Provide the (X, Y) coordinate of the cell's center where the given text is located.  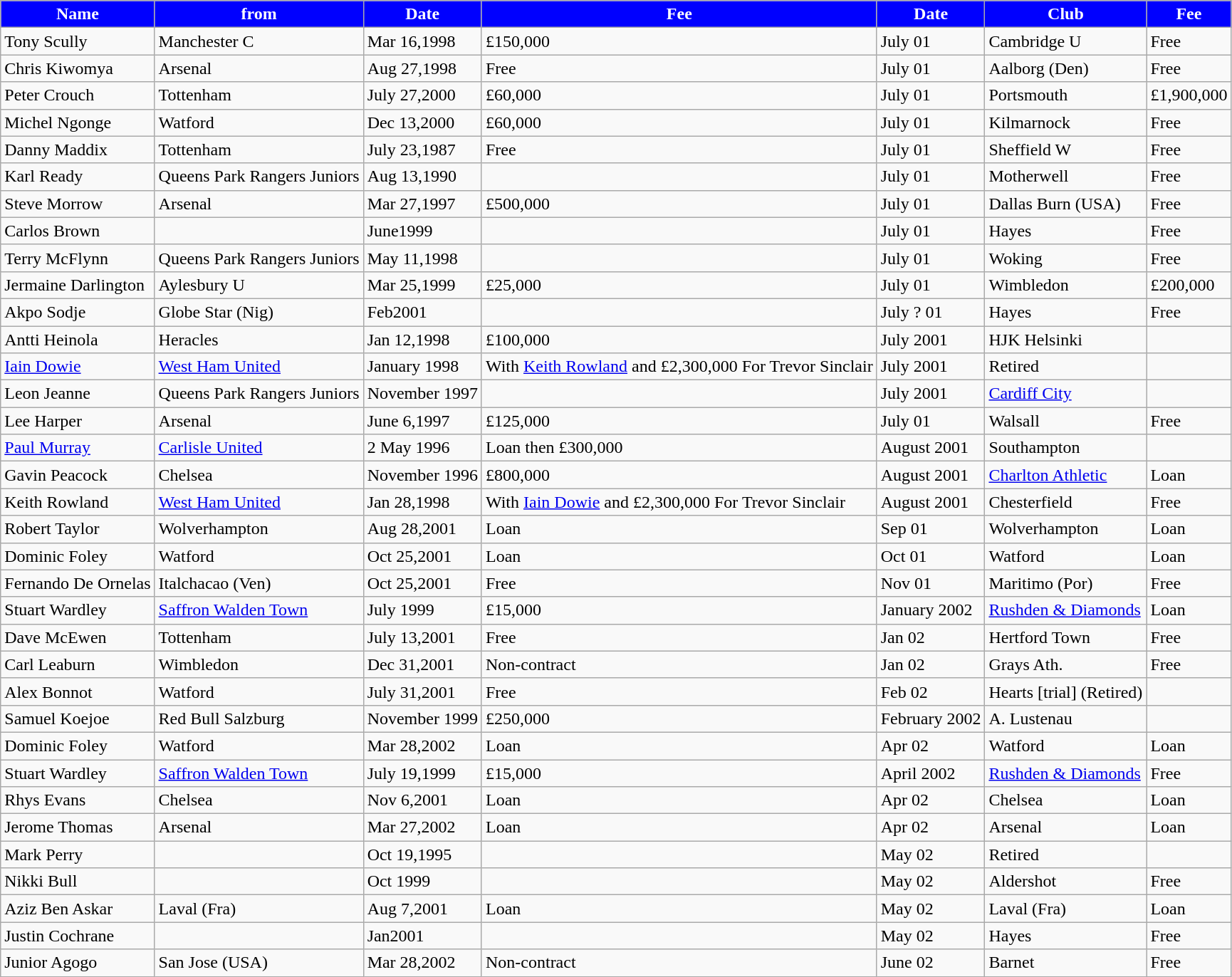
January 2002 (931, 610)
Rhys Evans (78, 800)
July 27,2000 (422, 95)
Motherwell (1065, 177)
November 1997 (422, 394)
Dec 31,2001 (422, 664)
Feb2001 (422, 312)
Manchester C (259, 41)
Dallas Burn (USA) (1065, 204)
£100,000 (679, 340)
Carlisle United (259, 448)
Sheffield W (1065, 150)
Lee Harper (78, 421)
£125,000 (679, 421)
July 1999 (422, 610)
Steve Morrow (78, 204)
July 13,2001 (422, 637)
February 2002 (931, 719)
£500,000 (679, 204)
Feb 02 (931, 691)
April 2002 (931, 773)
Robert Taylor (78, 529)
Danny Maddix (78, 150)
Jan2001 (422, 936)
Chesterfield (1065, 502)
July 31,2001 (422, 691)
June 6,1997 (422, 421)
November 1999 (422, 719)
Aug 13,1990 (422, 177)
Aug 7,2001 (422, 909)
Oct 19,1995 (422, 855)
Jerome Thomas (78, 827)
San Jose (USA) (259, 963)
£800,000 (679, 475)
Karl Ready (78, 177)
Nov 6,2001 (422, 800)
Name (78, 14)
Kilmarnock (1065, 122)
Junior Agogo (78, 963)
Mar 27,2002 (422, 827)
Walsall (1065, 421)
Aldershot (1065, 882)
Dave McEwen (78, 637)
Mar 16,1998 (422, 41)
July 23,1987 (422, 150)
2 May 1996 (422, 448)
Loan then £300,000 (679, 448)
Michel Ngonge (78, 122)
Antti Heinola (78, 340)
Mark Perry (78, 855)
Leon Jeanne (78, 394)
Tony Scully (78, 41)
Jan 12,1998 (422, 340)
With Iain Dowie and £2,300,000 For Trevor Sinclair (679, 502)
Red Bull Salzburg (259, 719)
July ? 01 (931, 312)
Justin Cochrane (78, 936)
A. Lustenau (1065, 719)
Fernando De Ornelas (78, 583)
Hearts [trial] (Retired) (1065, 691)
from (259, 14)
Sep 01 (931, 529)
Akpo Sodje (78, 312)
Grays Ath. (1065, 664)
Nikki Bull (78, 882)
Portsmouth (1065, 95)
£25,000 (679, 285)
Aylesbury U (259, 285)
Maritimo (Por) (1065, 583)
June 02 (931, 963)
Chris Kiwomya (78, 68)
Paul Murray (78, 448)
Nov 01 (931, 583)
Samuel Koejoe (78, 719)
January 1998 (422, 367)
Aalborg (Den) (1065, 68)
£200,000 (1189, 285)
£150,000 (679, 41)
Southampton (1065, 448)
Italchacao (Ven) (259, 583)
Hertford Town (1065, 637)
Alex Bonnot (78, 691)
Oct 1999 (422, 882)
May 11,1998 (422, 258)
Carlos Brown (78, 231)
Carl Leaburn (78, 664)
Heracles (259, 340)
Globe Star (Nig) (259, 312)
Jan 28,1998 (422, 502)
Aug 27,1998 (422, 68)
Cardiff City (1065, 394)
Woking (1065, 258)
Cambridge U (1065, 41)
Barnet (1065, 963)
Gavin Peacock (78, 475)
Charlton Athletic (1065, 475)
Dec 13,2000 (422, 122)
Mar 27,1997 (422, 204)
Oct 01 (931, 556)
£250,000 (679, 719)
November 1996 (422, 475)
June1999 (422, 231)
Aug 28,2001 (422, 529)
£1,900,000 (1189, 95)
Aziz Ben Askar (78, 909)
Peter Crouch (78, 95)
Iain Dowie (78, 367)
With Keith Rowland and £2,300,000 For Trevor Sinclair (679, 367)
Terry McFlynn (78, 258)
Club (1065, 14)
HJK Helsinki (1065, 340)
Keith Rowland (78, 502)
Jermaine Darlington (78, 285)
July 19,1999 (422, 773)
Mar 25,1999 (422, 285)
